Return the [X, Y] coordinate for the center point of the cell that contains the specified text.  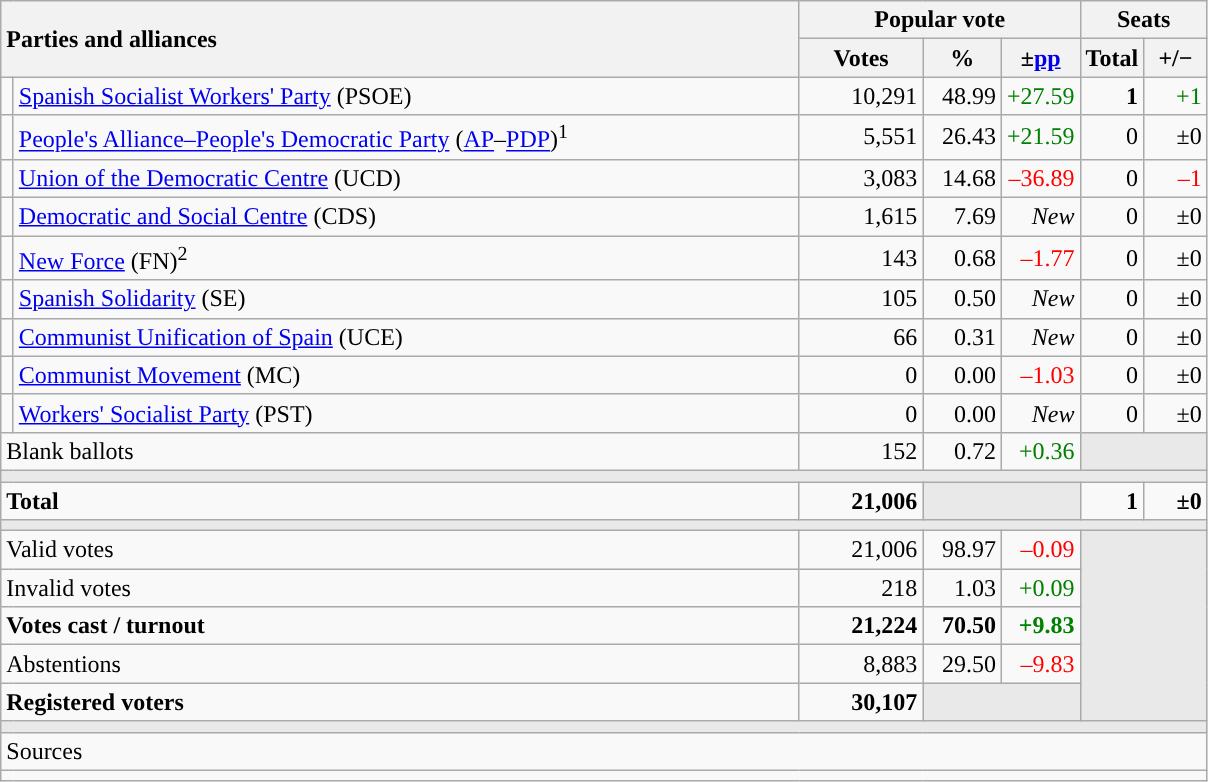
10,291 [861, 96]
Spanish Solidarity (SE) [406, 299]
98.97 [962, 550]
Sources [604, 751]
26.43 [962, 138]
0.31 [962, 337]
Votes [861, 58]
7.69 [962, 217]
–9.83 [1040, 664]
Votes cast / turnout [400, 626]
Seats [1144, 20]
8,883 [861, 664]
–36.89 [1040, 178]
218 [861, 588]
+9.83 [1040, 626]
±pp [1040, 58]
–1.77 [1040, 258]
Valid votes [400, 550]
% [962, 58]
+27.59 [1040, 96]
Registered voters [400, 702]
143 [861, 258]
+0.36 [1040, 451]
New Force (FN)2 [406, 258]
Democratic and Social Centre (CDS) [406, 217]
Invalid votes [400, 588]
0.72 [962, 451]
Workers' Socialist Party (PST) [406, 413]
14.68 [962, 178]
Union of the Democratic Centre (UCD) [406, 178]
70.50 [962, 626]
Spanish Socialist Workers' Party (PSOE) [406, 96]
+0.09 [1040, 588]
Abstentions [400, 664]
+/− [1176, 58]
+21.59 [1040, 138]
1.03 [962, 588]
Communist Unification of Spain (UCE) [406, 337]
5,551 [861, 138]
3,083 [861, 178]
29.50 [962, 664]
+1 [1176, 96]
Popular vote [940, 20]
–0.09 [1040, 550]
Parties and alliances [400, 39]
Blank ballots [400, 451]
152 [861, 451]
105 [861, 299]
–1 [1176, 178]
21,224 [861, 626]
66 [861, 337]
0.50 [962, 299]
48.99 [962, 96]
30,107 [861, 702]
–1.03 [1040, 375]
People's Alliance–People's Democratic Party (AP–PDP)1 [406, 138]
Communist Movement (MC) [406, 375]
0.68 [962, 258]
1,615 [861, 217]
